Capture the cell that displays the provided text and extract its (x, y) central coordinate. 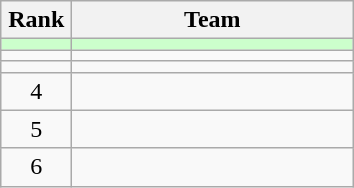
Rank (36, 20)
Team (212, 20)
5 (36, 129)
4 (36, 91)
6 (36, 167)
